Output the [x, y] coordinate of the center of the cell containing the given text.  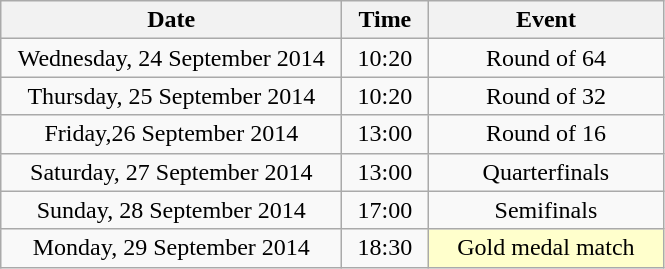
18:30 [385, 248]
Round of 16 [546, 134]
Time [385, 20]
Event [546, 20]
Saturday, 27 September 2014 [172, 172]
Thursday, 25 September 2014 [172, 96]
Sunday, 28 September 2014 [172, 210]
Date [172, 20]
Friday,26 September 2014 [172, 134]
Quarterfinals [546, 172]
Gold medal match [546, 248]
Monday, 29 September 2014 [172, 248]
Round of 32 [546, 96]
Round of 64 [546, 58]
Semifinals [546, 210]
17:00 [385, 210]
Wednesday, 24 September 2014 [172, 58]
